For the text-containing cell, return its midpoint in [x, y] coordinate format. 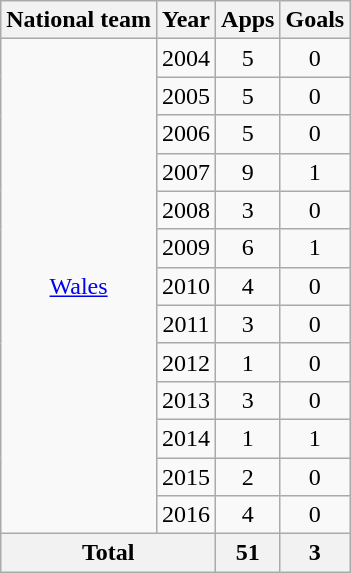
2013 [186, 400]
Year [186, 20]
Wales [79, 286]
2005 [186, 96]
2 [248, 477]
2010 [186, 286]
Apps [248, 20]
6 [248, 248]
2004 [186, 58]
2007 [186, 172]
9 [248, 172]
2014 [186, 438]
2015 [186, 477]
National team [79, 20]
51 [248, 553]
2011 [186, 324]
2008 [186, 210]
2012 [186, 362]
Total [108, 553]
Goals [315, 20]
2006 [186, 134]
2009 [186, 248]
2016 [186, 515]
